Find where the given text appears and provide that cell's center as [x, y] coordinate. 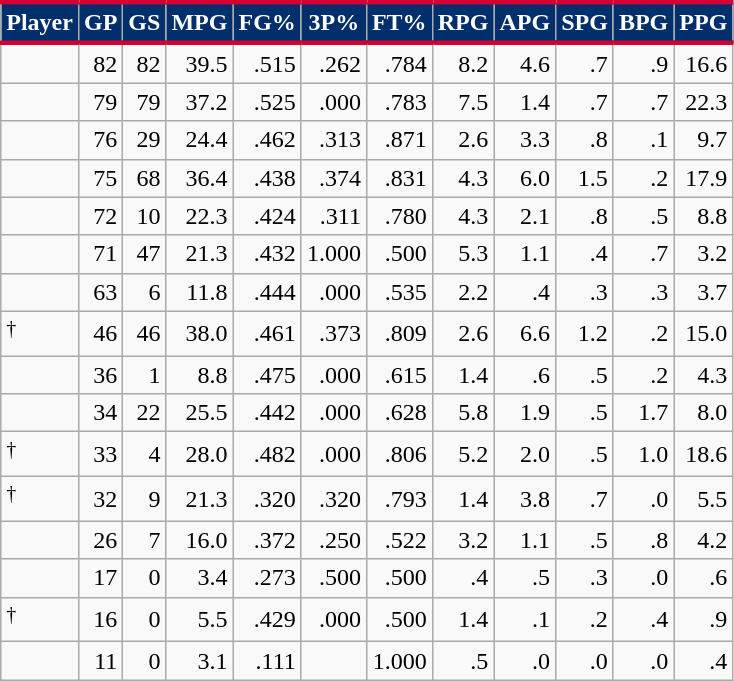
2.2 [463, 292]
.831 [399, 178]
1.0 [643, 454]
7.5 [463, 102]
.311 [334, 216]
34 [100, 413]
2.0 [525, 454]
9.7 [704, 140]
6 [144, 292]
47 [144, 254]
MPG [200, 22]
.273 [267, 578]
24.4 [200, 140]
GP [100, 22]
PPG [704, 22]
38.0 [200, 334]
3.3 [525, 140]
8.2 [463, 63]
75 [100, 178]
16.0 [200, 540]
.535 [399, 292]
18.6 [704, 454]
1.2 [585, 334]
68 [144, 178]
8.0 [704, 413]
.780 [399, 216]
.461 [267, 334]
.444 [267, 292]
.313 [334, 140]
22 [144, 413]
.442 [267, 413]
28.0 [200, 454]
.482 [267, 454]
3.8 [525, 498]
6.6 [525, 334]
6.0 [525, 178]
25.5 [200, 413]
3.7 [704, 292]
.432 [267, 254]
.784 [399, 63]
11.8 [200, 292]
.438 [267, 178]
.250 [334, 540]
7 [144, 540]
BPG [643, 22]
4.6 [525, 63]
.522 [399, 540]
1.5 [585, 178]
.525 [267, 102]
.111 [267, 661]
3P% [334, 22]
11 [100, 661]
.429 [267, 620]
FT% [399, 22]
.475 [267, 375]
APG [525, 22]
.871 [399, 140]
1.7 [643, 413]
36 [100, 375]
SPG [585, 22]
.424 [267, 216]
29 [144, 140]
3.4 [200, 578]
.806 [399, 454]
26 [100, 540]
3.1 [200, 661]
33 [100, 454]
39.5 [200, 63]
17 [100, 578]
FG% [267, 22]
2.1 [525, 216]
GS [144, 22]
63 [100, 292]
16 [100, 620]
5.2 [463, 454]
32 [100, 498]
Player [40, 22]
.462 [267, 140]
4.2 [704, 540]
.793 [399, 498]
36.4 [200, 178]
1.9 [525, 413]
.262 [334, 63]
.809 [399, 334]
.374 [334, 178]
16.6 [704, 63]
37.2 [200, 102]
71 [100, 254]
.373 [334, 334]
RPG [463, 22]
17.9 [704, 178]
4 [144, 454]
15.0 [704, 334]
.515 [267, 63]
10 [144, 216]
9 [144, 498]
76 [100, 140]
5.8 [463, 413]
.372 [267, 540]
.628 [399, 413]
72 [100, 216]
1 [144, 375]
.783 [399, 102]
5.3 [463, 254]
.615 [399, 375]
